Return the (X, Y) coordinate for the center point of the cell that contains the specified text.  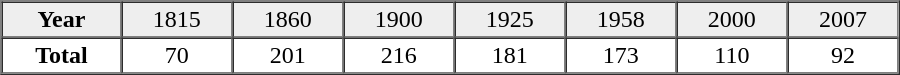
1925 (510, 20)
Year (62, 20)
Total (62, 56)
173 (620, 56)
2007 (842, 20)
1958 (620, 20)
201 (288, 56)
181 (510, 56)
2000 (732, 20)
216 (398, 56)
70 (176, 56)
1860 (288, 20)
92 (842, 56)
1900 (398, 20)
1815 (176, 20)
110 (732, 56)
